Pinpoint the cell where the given text exists, returning its (x, y) midpoint coordinate. 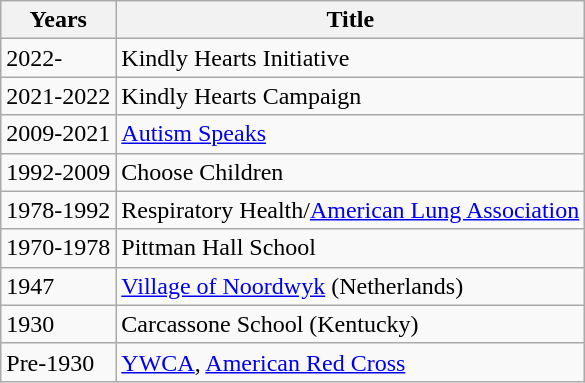
Title (350, 20)
YWCA, American Red Cross (350, 362)
1978-1992 (58, 210)
Choose Children (350, 172)
Village of Noordwyk (Netherlands) (350, 286)
Respiratory Health/American Lung Association (350, 210)
2009-2021 (58, 134)
1947 (58, 286)
2021-2022 (58, 96)
Autism Speaks (350, 134)
1992-2009 (58, 172)
1970-1978 (58, 248)
Years (58, 20)
Carcassone School (Kentucky) (350, 324)
Pittman Hall School (350, 248)
Kindly Hearts Campaign (350, 96)
Kindly Hearts Initiative (350, 58)
1930 (58, 324)
Pre-1930 (58, 362)
2022- (58, 58)
